Find where the given text appears and provide that cell's center as [X, Y] coordinate. 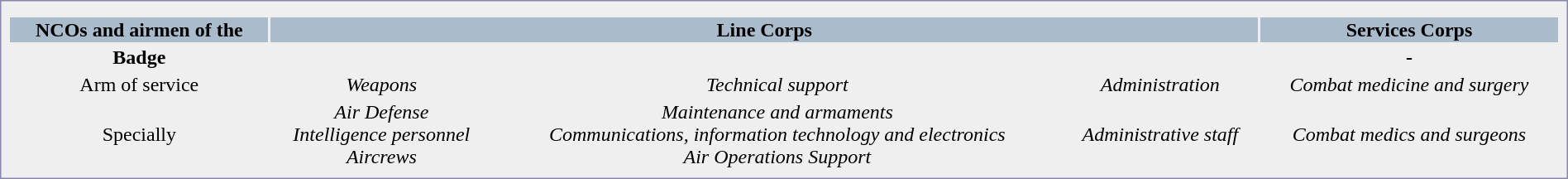
Line Corps [764, 30]
Badge [139, 57]
Specially [139, 134]
Air DefenseIntelligence personnelAircrews [382, 134]
Administration [1160, 85]
Weapons [382, 85]
Services Corps [1409, 30]
Maintenance and armamentsCommunications, information technology and electronicsAir Operations Support [777, 134]
Combat medicine and surgery [1409, 85]
Arm of service [139, 85]
NCOs and airmen of the [139, 30]
Administrative staff [1160, 134]
Combat medics and surgeons [1409, 134]
- [1409, 57]
Technical support [777, 85]
